Return (x, y) of the center of cell containing provided text 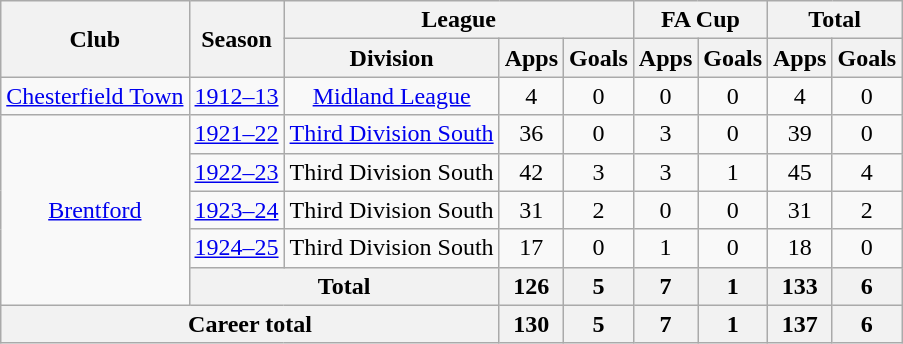
137 (800, 324)
130 (531, 324)
Club (95, 39)
Brentford (95, 210)
1912–13 (236, 96)
Season (236, 39)
Chesterfield Town (95, 96)
Division (392, 58)
Midland League (392, 96)
1921–22 (236, 134)
1923–24 (236, 210)
45 (800, 172)
1924–25 (236, 248)
Career total (250, 324)
36 (531, 134)
FA Cup (700, 20)
42 (531, 172)
39 (800, 134)
18 (800, 248)
1922–23 (236, 172)
133 (800, 286)
League (458, 20)
126 (531, 286)
17 (531, 248)
